Return [x, y] of the center of cell containing provided text 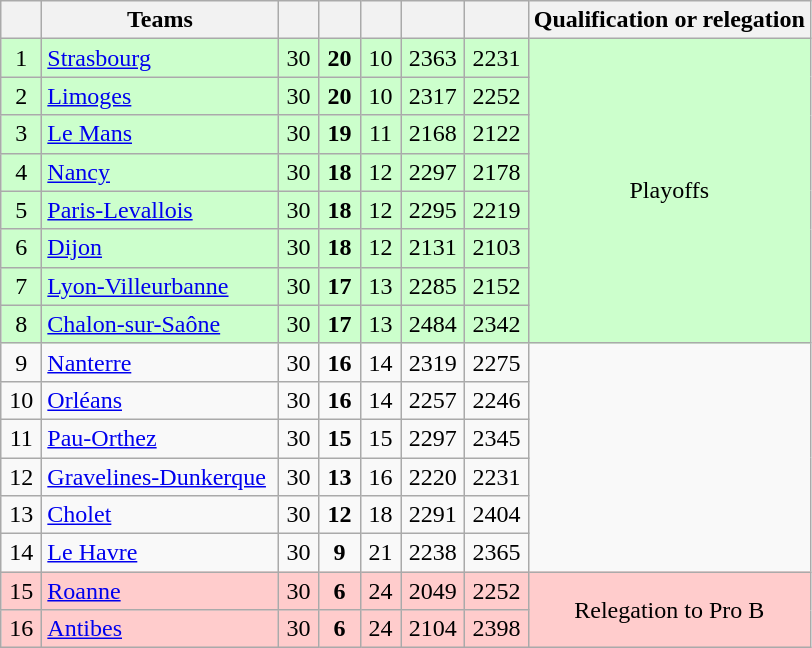
2275 [497, 362]
2345 [497, 438]
Paris-Levallois [160, 210]
Nanterre [160, 362]
2152 [497, 286]
Le Havre [160, 553]
2220 [433, 477]
Strasbourg [160, 58]
Lyon-Villeurbanne [160, 286]
8 [22, 324]
Cholet [160, 515]
1 [22, 58]
3 [22, 134]
Nancy [160, 172]
Limoges [160, 96]
5 [22, 210]
Gravelines-Dunkerque [160, 477]
4 [22, 172]
2365 [497, 553]
2285 [433, 286]
2104 [433, 629]
2049 [433, 591]
2404 [497, 515]
2178 [497, 172]
2317 [433, 96]
2257 [433, 400]
Orléans [160, 400]
2103 [497, 248]
2342 [497, 324]
Relegation to Pro B [669, 610]
Antibes [160, 629]
2246 [497, 400]
Chalon-sur-Saône [160, 324]
2131 [433, 248]
Le Mans [160, 134]
2168 [433, 134]
21 [380, 553]
Qualification or relegation [669, 20]
2295 [433, 210]
2291 [433, 515]
19 [340, 134]
2238 [433, 553]
7 [22, 286]
Dijon [160, 248]
2398 [497, 629]
Teams [160, 20]
Pau-Orthez [160, 438]
Roanne [160, 591]
2219 [497, 210]
2363 [433, 58]
2122 [497, 134]
2 [22, 96]
Playoffs [669, 191]
2319 [433, 362]
2484 [433, 324]
